From the cell containing the given text, extract its center point as [x, y] coordinate. 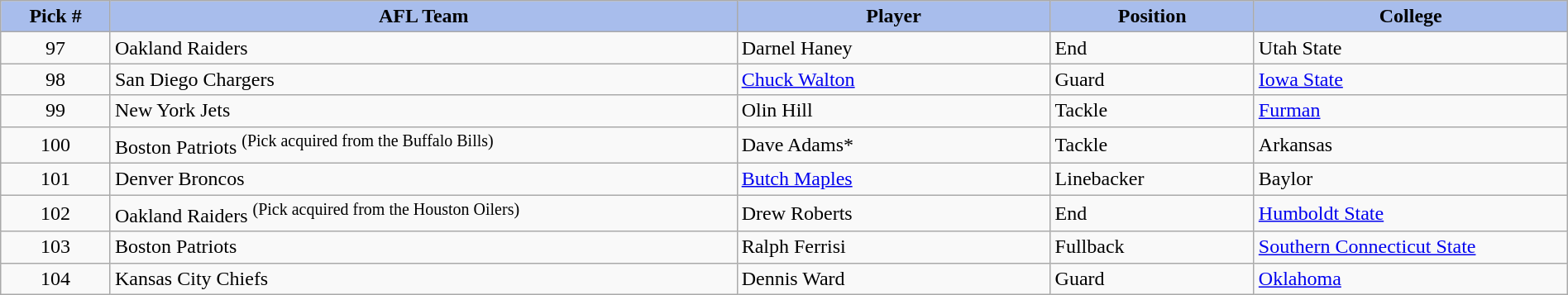
Arkansas [1411, 145]
97 [56, 48]
Humboldt State [1411, 213]
Olin Hill [893, 111]
Denver Broncos [423, 179]
Boston Patriots [423, 247]
Linebacker [1152, 179]
Pick # [56, 17]
Fullback [1152, 247]
Darnel Haney [893, 48]
Position [1152, 17]
Dave Adams* [893, 145]
San Diego Chargers [423, 79]
Iowa State [1411, 79]
Oakland Raiders [423, 48]
Ralph Ferrisi [893, 247]
Dennis Ward [893, 278]
102 [56, 213]
Utah State [1411, 48]
Oakland Raiders (Pick acquired from the Houston Oilers) [423, 213]
101 [56, 179]
103 [56, 247]
New York Jets [423, 111]
Kansas City Chiefs [423, 278]
Furman [1411, 111]
Oklahoma [1411, 278]
College [1411, 17]
AFL Team [423, 17]
99 [56, 111]
100 [56, 145]
Drew Roberts [893, 213]
Chuck Walton [893, 79]
Baylor [1411, 179]
Butch Maples [893, 179]
104 [56, 278]
98 [56, 79]
Southern Connecticut State [1411, 247]
Boston Patriots (Pick acquired from the Buffalo Bills) [423, 145]
Player [893, 17]
